Search for the cell housing the specified text and yield its (X, Y) center coordinate. 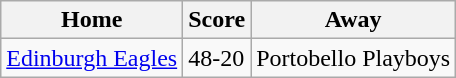
48-20 (217, 58)
Away (354, 20)
Portobello Playboys (354, 58)
Edinburgh Eagles (92, 58)
Score (217, 20)
Home (92, 20)
